Return [x, y] of the center of cell containing provided text 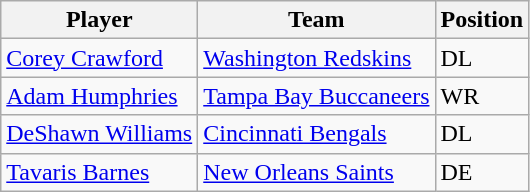
Team [316, 20]
New Orleans Saints [316, 172]
Tampa Bay Buccaneers [316, 96]
Tavaris Barnes [100, 172]
Adam Humphries [100, 96]
Corey Crawford [100, 58]
WR [482, 96]
Cincinnati Bengals [316, 134]
Player [100, 20]
DE [482, 172]
Washington Redskins [316, 58]
DeShawn Williams [100, 134]
Position [482, 20]
